Identify which cell holds the provided text, then report its [X, Y] central coordinate. 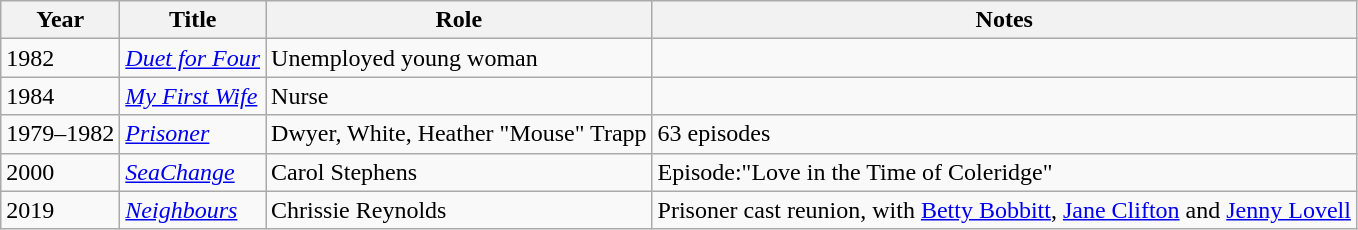
Dwyer, White, Heather "Mouse" Trapp [460, 134]
Neighbours [193, 210]
Prisoner [193, 134]
SeaChange [193, 172]
Prisoner cast reunion, with Betty Bobbitt, Jane Clifton and Jenny Lovell [1004, 210]
Title [193, 20]
My First Wife [193, 96]
1982 [60, 58]
1979–1982 [60, 134]
1984 [60, 96]
Episode:"Love in the Time of Coleridge" [1004, 172]
Unemployed young woman [460, 58]
Duet for Four [193, 58]
Notes [1004, 20]
2019 [60, 210]
Carol Stephens [460, 172]
Chrissie Reynolds [460, 210]
Role [460, 20]
2000 [60, 172]
Year [60, 20]
63 episodes [1004, 134]
Nurse [460, 96]
